Pinpoint the cell where the given text exists, returning its [X, Y] midpoint coordinate. 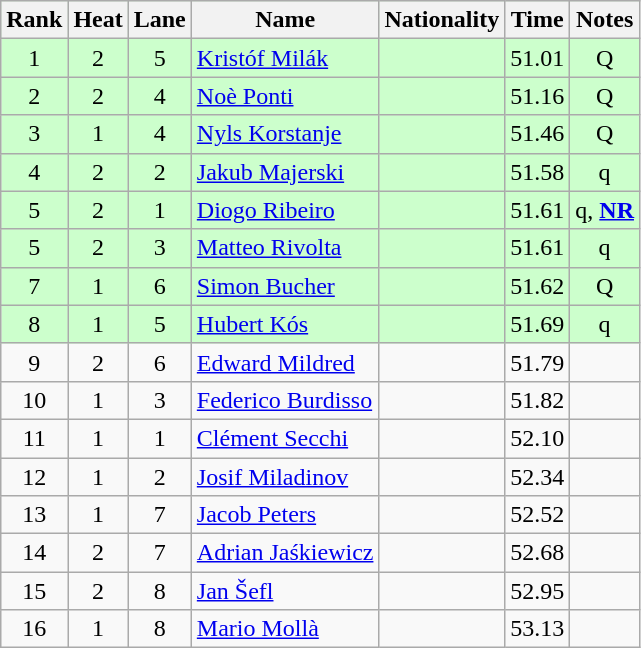
Kristóf Milák [285, 58]
Clément Secchi [285, 438]
Jacob Peters [285, 515]
53.13 [538, 629]
51.46 [538, 134]
Hubert Kós [285, 324]
Name [285, 20]
52.52 [538, 515]
Adrian Jaśkiewicz [285, 553]
52.95 [538, 591]
Mario Mollà [285, 629]
Rank [34, 20]
Heat [98, 20]
Lane [160, 20]
Time [538, 20]
15 [34, 591]
51.16 [538, 96]
9 [34, 362]
Nationality [442, 20]
16 [34, 629]
Diogo Ribeiro [285, 210]
Matteo Rivolta [285, 248]
Notes [605, 20]
51.69 [538, 324]
51.58 [538, 172]
Noè Ponti [285, 96]
Nyls Korstanje [285, 134]
10 [34, 400]
Simon Bucher [285, 286]
12 [34, 477]
q, NR [605, 210]
51.62 [538, 286]
51.79 [538, 362]
Jan Šefl [285, 591]
11 [34, 438]
14 [34, 553]
51.01 [538, 58]
13 [34, 515]
52.68 [538, 553]
Josif Miladinov [285, 477]
Edward Mildred [285, 362]
Jakub Majerski [285, 172]
52.34 [538, 477]
52.10 [538, 438]
51.82 [538, 400]
Federico Burdisso [285, 400]
